Provide the (X, Y) coordinate of the cell's center where the given text is located.  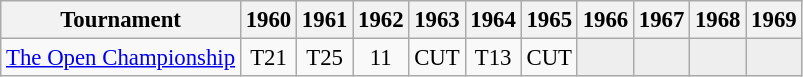
T13 (493, 58)
T25 (325, 58)
1960 (268, 20)
1965 (549, 20)
11 (381, 58)
The Open Championship (121, 58)
1961 (325, 20)
T21 (268, 58)
1968 (718, 20)
1962 (381, 20)
1969 (774, 20)
Tournament (121, 20)
1964 (493, 20)
1963 (437, 20)
1967 (661, 20)
1966 (605, 20)
